Detect which cell encompasses the target text, then output its [x, y] center coordinate. 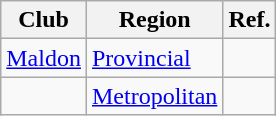
Ref. [250, 20]
Maldon [44, 58]
Metropolitan [154, 96]
Club [44, 20]
Region [154, 20]
Provincial [154, 58]
